From the cell containing the given text, extract its center point as [x, y] coordinate. 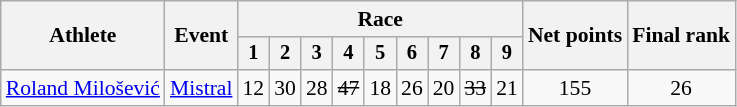
155 [575, 88]
Roland Milošević [83, 88]
21 [507, 88]
6 [412, 54]
3 [317, 54]
Race [380, 19]
Final rank [681, 36]
20 [444, 88]
Event [201, 36]
Athlete [83, 36]
18 [380, 88]
1 [253, 54]
5 [380, 54]
9 [507, 54]
Net points [575, 36]
28 [317, 88]
8 [475, 54]
12 [253, 88]
7 [444, 54]
47 [349, 88]
33 [475, 88]
30 [285, 88]
Mistral [201, 88]
2 [285, 54]
4 [349, 54]
